Identify which cell holds the provided text, then report its (x, y) central coordinate. 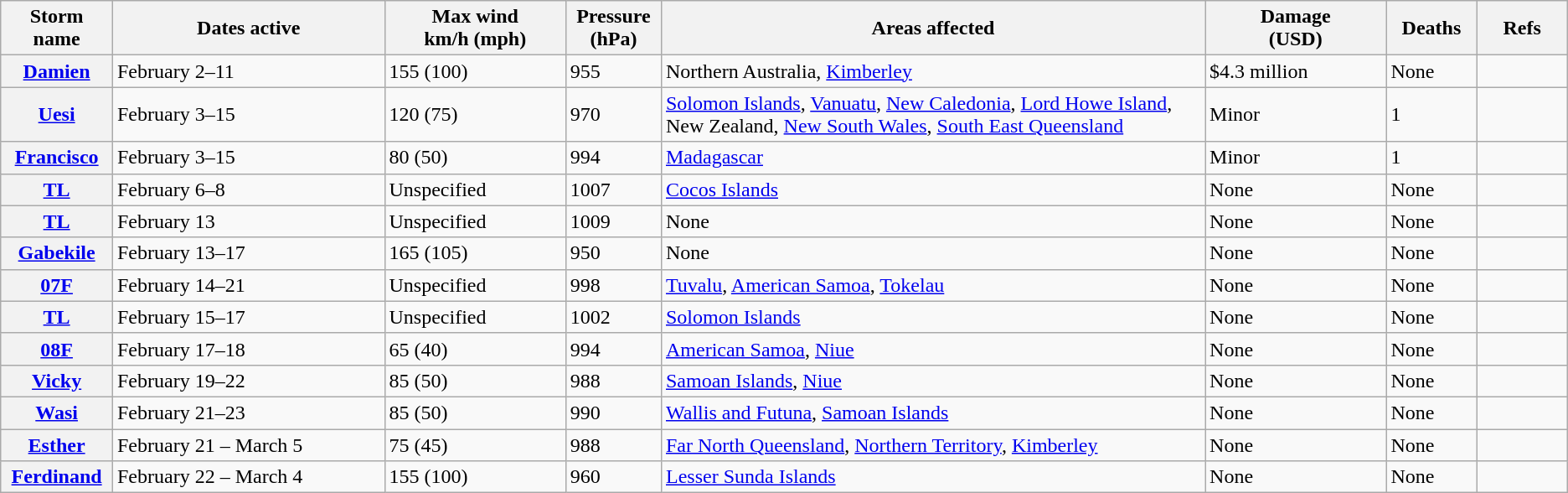
Areas affected (933, 29)
Tuvalu, American Samoa, Tokelau (933, 285)
February 2–11 (248, 71)
1007 (613, 189)
Solomon Islands (933, 317)
960 (613, 477)
970 (613, 114)
Pressure(hPa) (613, 29)
Dates active (248, 29)
950 (613, 253)
Far North Queensland, Northern Territory, Kimberley (933, 445)
$4.3 million (1296, 71)
February 13 (248, 221)
Francisco (57, 158)
February 15–17 (248, 317)
Damien (57, 71)
February 13–17 (248, 253)
Gabekile (57, 253)
Uesi (57, 114)
80 (50) (475, 158)
Cocos Islands (933, 189)
Storm name (57, 29)
February 21–23 (248, 413)
65 (40) (475, 349)
75 (45) (475, 445)
165 (105) (475, 253)
Refs (1522, 29)
Deaths (1431, 29)
990 (613, 413)
955 (613, 71)
Wallis and Futuna, Samoan Islands (933, 413)
Solomon Islands, Vanuatu, New Caledonia, Lord Howe Island, New Zealand, New South Wales, South East Queensland (933, 114)
American Samoa, Niue (933, 349)
998 (613, 285)
08F (57, 349)
February 19–22 (248, 381)
February 6–8 (248, 189)
February 21 – March 5 (248, 445)
Wasi (57, 413)
Vicky (57, 381)
Esther (57, 445)
1002 (613, 317)
Damage(USD) (1296, 29)
Madagascar (933, 158)
Max windkm/h (mph) (475, 29)
Lesser Sunda Islands (933, 477)
1009 (613, 221)
07F (57, 285)
February 14–21 (248, 285)
February 22 – March 4 (248, 477)
Samoan Islands, Niue (933, 381)
February 17–18 (248, 349)
Ferdinand (57, 477)
Northern Australia, Kimberley (933, 71)
120 (75) (475, 114)
